Output the [X, Y] coordinate of the center of the cell containing the given text.  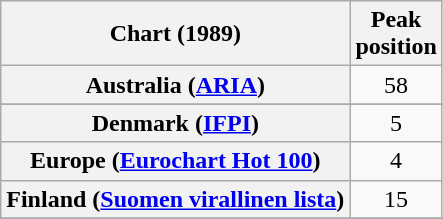
15 [396, 199]
Denmark (IFPI) [176, 123]
5 [396, 123]
Finland (Suomen virallinen lista) [176, 199]
58 [396, 85]
4 [396, 161]
Europe (Eurochart Hot 100) [176, 161]
Chart (1989) [176, 34]
Peakposition [396, 34]
Australia (ARIA) [176, 85]
